Extract the (x, y) coordinate from the center of the cell holding the provided text.  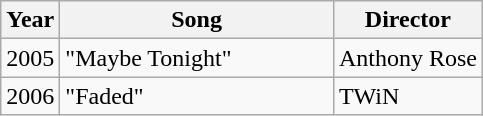
TWiN (408, 96)
2005 (30, 58)
"Maybe Tonight" (197, 58)
2006 (30, 96)
Song (197, 20)
Director (408, 20)
Anthony Rose (408, 58)
Year (30, 20)
"Faded" (197, 96)
